Search for the cell housing the specified text and yield its (X, Y) center coordinate. 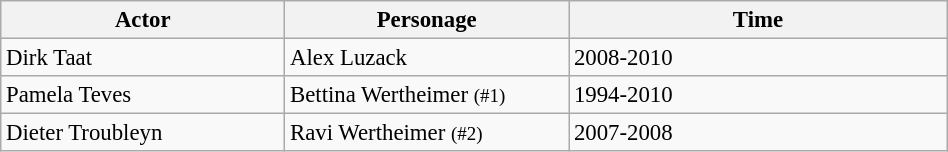
Dieter Troubleyn (143, 133)
Dirk Taat (143, 58)
1994-2010 (758, 95)
Personage (427, 20)
Bettina Wertheimer (#1) (427, 95)
Pamela Teves (143, 95)
Time (758, 20)
2008-2010 (758, 58)
2007-2008 (758, 133)
Ravi Wertheimer (#2) (427, 133)
Alex Luzack (427, 58)
Actor (143, 20)
